Identify which cell holds the provided text, then report its (x, y) central coordinate. 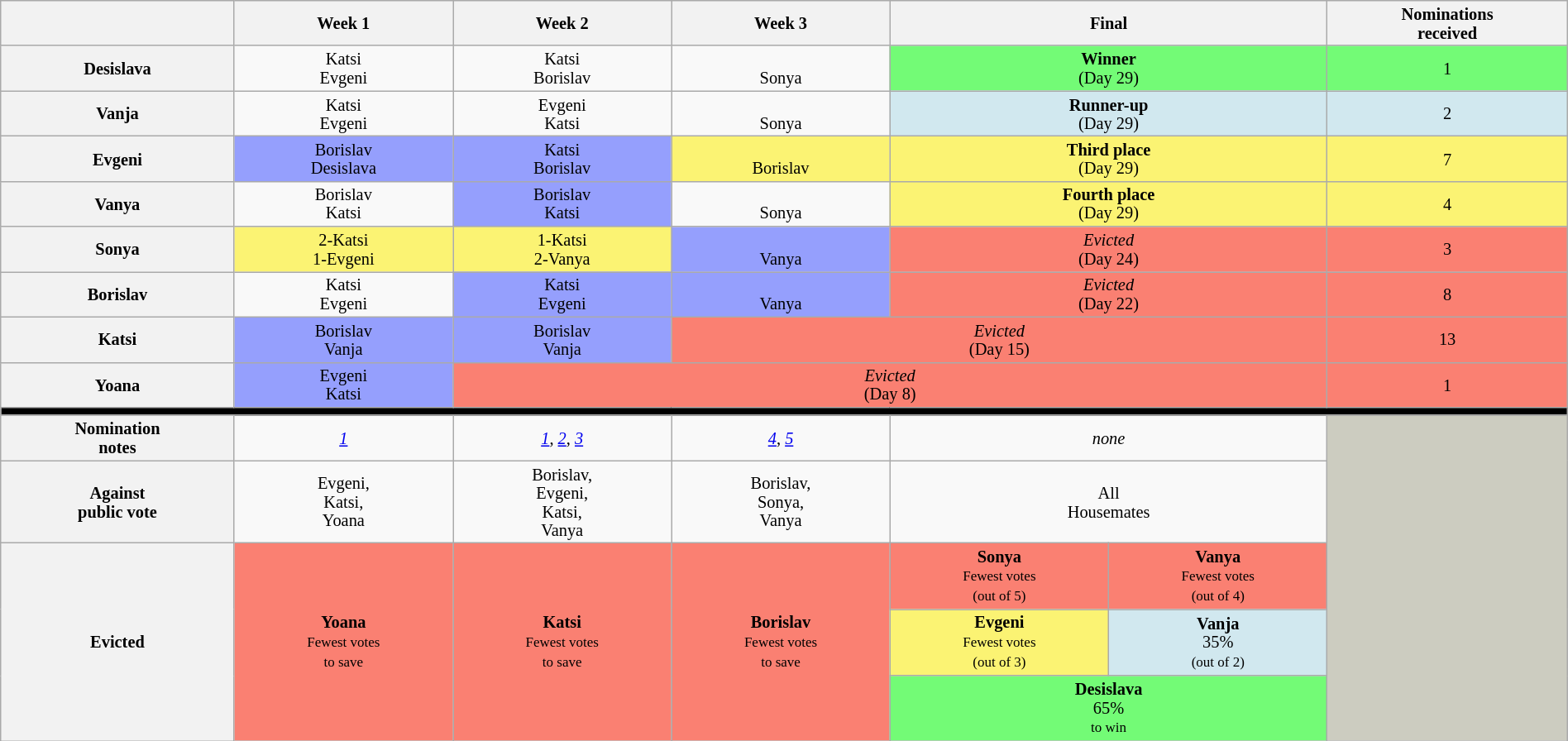
Week 1 (343, 23)
Evicted(Day 22) (1108, 294)
Winner(Day 29) (1108, 68)
3 (1447, 250)
SonyaFewest votes(out of 5) (999, 576)
Runner-up(Day 29) (1108, 114)
4, 5 (781, 438)
BorislavFewest votesto save (781, 642)
Evicted(Day 8) (890, 385)
7 (1447, 159)
Yoana (117, 385)
VanyaFewest votes(out of 4) (1218, 576)
Evicted(Day 24) (1108, 250)
Week 3 (781, 23)
BorislavDesislava (343, 159)
4 (1447, 203)
YoanaFewest votesto save (343, 642)
Vanja (117, 114)
2 (1447, 114)
KatsiFewest votesto save (562, 642)
Vanja35%(out of 2) (1218, 642)
Borislav,Sonya,Vanya (781, 502)
1, 2, 3 (562, 438)
Final (1108, 23)
Evicted (117, 642)
2-Katsi1-Evgeni (343, 250)
Third place(Day 29) (1108, 159)
none (1108, 438)
1-Katsi2-Vanya (562, 250)
Katsi (117, 339)
Borislav,Evgeni,Katsi,Vanya (562, 502)
Week 2 (562, 23)
Evicted(Day 15) (999, 339)
AllHousemates (1108, 502)
Desislava (117, 68)
Fourth place(Day 29) (1108, 203)
8 (1447, 294)
13 (1447, 339)
Againstpublic vote (117, 502)
Evgeni,Katsi,Yoana (343, 502)
Evgeni (117, 159)
Desislava65%to win (1108, 708)
Nominationnotes (117, 438)
Nominationsreceived (1447, 23)
EvgeniFewest votes(out of 3) (999, 642)
